Return the (x, y) coordinate for the center point of the cell that contains the specified text.  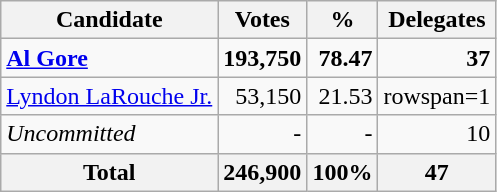
% (342, 20)
Candidate (110, 20)
Al Gore (110, 58)
Votes (262, 20)
10 (437, 134)
Total (110, 172)
21.53 (342, 96)
246,900 (262, 172)
Lyndon LaRouche Jr. (110, 96)
100% (342, 172)
37 (437, 58)
53,150 (262, 96)
rowspan=1 (437, 96)
78.47 (342, 58)
47 (437, 172)
Uncommitted (110, 134)
Delegates (437, 20)
193,750 (262, 58)
